Provide the (X, Y) coordinate of the cell's center where the given text is located.  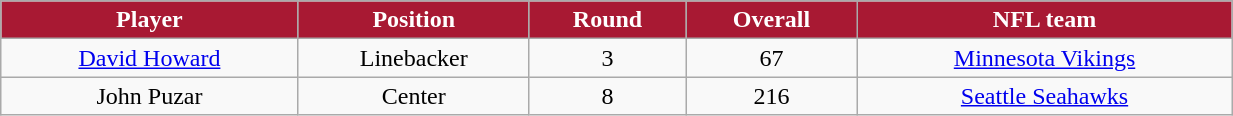
3 (607, 58)
Linebacker (414, 58)
8 (607, 96)
Minnesota Vikings (1044, 58)
Seattle Seahawks (1044, 96)
NFL team (1044, 20)
John Puzar (150, 96)
Round (607, 20)
Overall (772, 20)
Player (150, 20)
Position (414, 20)
Center (414, 96)
David Howard (150, 58)
216 (772, 96)
67 (772, 58)
